Scan for the cell matching the given text and deliver its [x, y] coordinate at center. 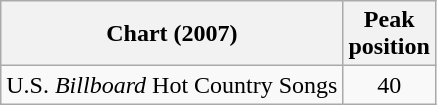
Peakposition [389, 34]
40 [389, 85]
Chart (2007) [172, 34]
U.S. Billboard Hot Country Songs [172, 85]
